Provide the [X, Y] coordinate of the cell's center where the given text is located.  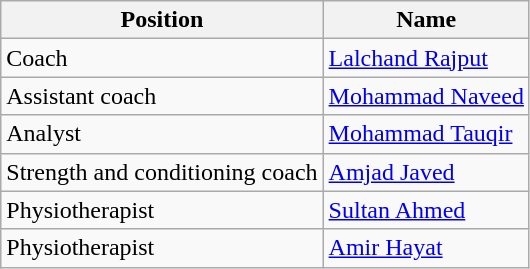
Analyst [162, 134]
Mohammad Naveed [426, 96]
Assistant coach [162, 96]
Amir Hayat [426, 248]
Sultan Ahmed [426, 210]
Amjad Javed [426, 172]
Lalchand Rajput [426, 58]
Mohammad Tauqir [426, 134]
Coach [162, 58]
Name [426, 20]
Strength and conditioning coach [162, 172]
Position [162, 20]
